Return the (X, Y) coordinate for the center point of the cell that contains the specified text.  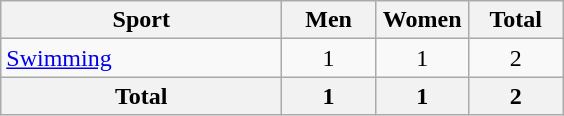
Swimming (142, 58)
Men (329, 20)
Women (422, 20)
Sport (142, 20)
